Find where the given text appears and provide that cell's center as [x, y] coordinate. 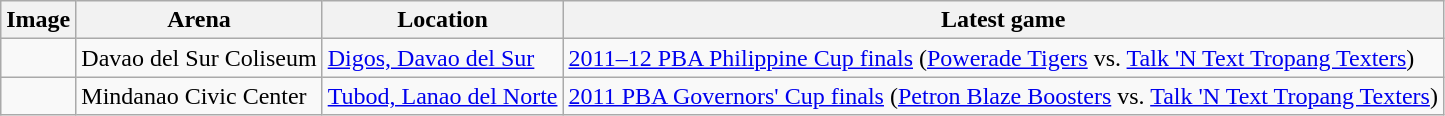
Tubod, Lanao del Norte [442, 96]
2011–12 PBA Philippine Cup finals (Powerade Tigers vs. Talk 'N Text Tropang Texters) [1003, 58]
Davao del Sur Coliseum [199, 58]
Location [442, 20]
Image [38, 20]
Latest game [1003, 20]
Digos, Davao del Sur [442, 58]
2011 PBA Governors' Cup finals (Petron Blaze Boosters vs. Talk 'N Text Tropang Texters) [1003, 96]
Arena [199, 20]
Mindanao Civic Center [199, 96]
